Return the [x, y] coordinate for the center point of the cell that contains the specified text.  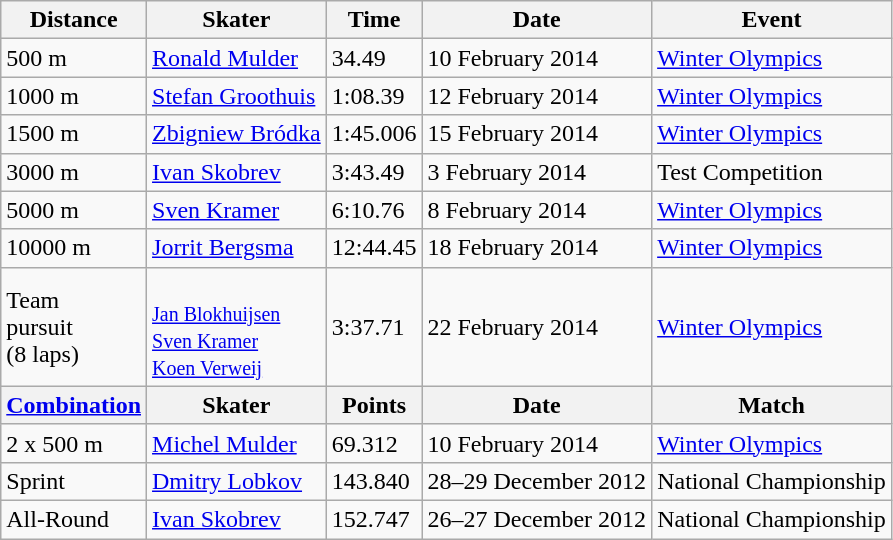
500 m [74, 58]
Distance [74, 20]
34.49 [374, 58]
22 February 2014 [537, 326]
Stefan Groothuis [237, 96]
Combination [74, 405]
143.840 [374, 481]
8 February 2014 [537, 210]
1:08.39 [374, 96]
2 x 500 m [74, 443]
Match [772, 405]
3 February 2014 [537, 172]
3000 m [74, 172]
69.312 [374, 443]
Jan BlokhuijsenSven KramerKoen Verweij [237, 326]
12:44.45 [374, 248]
3:43.49 [374, 172]
Teampursuit(8 laps) [74, 326]
Sven Kramer [237, 210]
Event [772, 20]
Sprint [74, 481]
Test Competition [772, 172]
Jorrit Bergsma [237, 248]
18 February 2014 [537, 248]
3:37.71 [374, 326]
1:45.006 [374, 134]
Points [374, 405]
Michel Mulder [237, 443]
15 February 2014 [537, 134]
Zbigniew Bródka [237, 134]
10000 m [74, 248]
28–29 December 2012 [537, 481]
1000 m [74, 96]
Time [374, 20]
6:10.76 [374, 210]
152.747 [374, 519]
5000 m [74, 210]
Ronald Mulder [237, 58]
All-Round [74, 519]
Dmitry Lobkov [237, 481]
12 February 2014 [537, 96]
1500 m [74, 134]
26–27 December 2012 [537, 519]
